Extract the (X, Y) coordinate from the center of the cell holding the provided text.  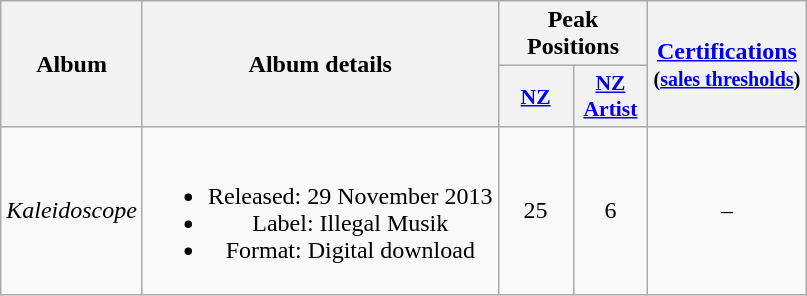
Kaleidoscope (72, 210)
Album (72, 64)
6 (610, 210)
NZ (536, 96)
NZArtist (610, 96)
25 (536, 210)
Album details (320, 64)
Peak Positions (573, 34)
Released: 29 November 2013Label: Illegal MusikFormat: Digital download (320, 210)
Certifications(sales thresholds) (727, 64)
– (727, 210)
